Extract the [X, Y] coordinate from the center of the cell holding the provided text.  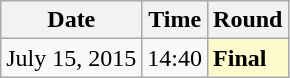
July 15, 2015 [72, 58]
Round [248, 20]
Time [175, 20]
Date [72, 20]
14:40 [175, 58]
Final [248, 58]
